Find where the given text appears and provide that cell's center as [x, y] coordinate. 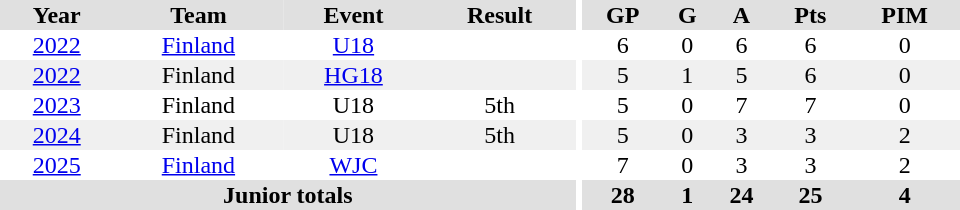
2025 [56, 165]
WJC [353, 165]
Year [56, 15]
Event [353, 15]
Pts [810, 15]
24 [741, 195]
G [687, 15]
A [741, 15]
4 [904, 195]
2024 [56, 135]
Junior totals [288, 195]
28 [622, 195]
GP [622, 15]
25 [810, 195]
2023 [56, 105]
Team [198, 15]
PIM [904, 15]
HG18 [353, 75]
Result [500, 15]
